Output the [X, Y] coordinate of the center of the cell containing the given text.  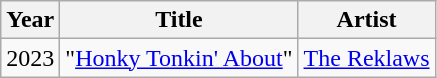
The Reklaws [366, 58]
Title [179, 20]
2023 [30, 58]
Year [30, 20]
Artist [366, 20]
"Honky Tonkin' About" [179, 58]
